From the cell containing the given text, extract its center point as [x, y] coordinate. 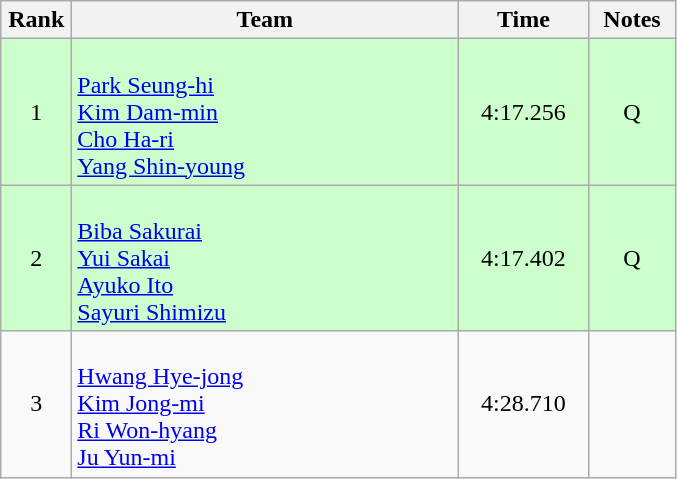
4:17.402 [524, 258]
Hwang Hye-jongKim Jong-miRi Won-hyangJu Yun-mi [265, 404]
2 [36, 258]
1 [36, 112]
Biba SakuraiYui SakaiAyuko ItoSayuri Shimizu [265, 258]
Rank [36, 20]
Park Seung-hiKim Dam-minCho Ha-riYang Shin-young [265, 112]
Notes [632, 20]
4:17.256 [524, 112]
Time [524, 20]
4:28.710 [524, 404]
Team [265, 20]
3 [36, 404]
